Identify which cell holds the provided text, then report its (X, Y) central coordinate. 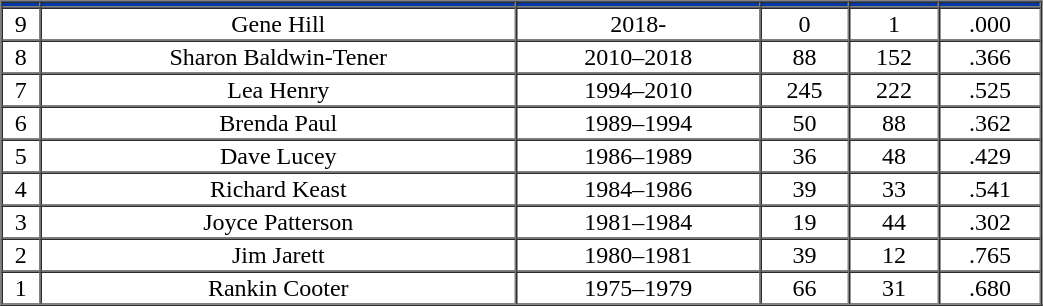
Joyce Patterson (278, 222)
1984–1986 (638, 188)
7 (21, 90)
0 (805, 24)
12 (894, 254)
1981–1984 (638, 222)
.765 (990, 254)
.541 (990, 188)
Richard Keast (278, 188)
Rankin Cooter (278, 288)
5 (21, 156)
.429 (990, 156)
6 (21, 122)
245 (805, 90)
36 (805, 156)
152 (894, 56)
.525 (990, 90)
1989–1994 (638, 122)
Sharon Baldwin-Tener (278, 56)
8 (21, 56)
.362 (990, 122)
Dave Lucey (278, 156)
9 (21, 24)
Brenda Paul (278, 122)
44 (894, 222)
Jim Jarett (278, 254)
48 (894, 156)
1975–1979 (638, 288)
4 (21, 188)
1986–1989 (638, 156)
31 (894, 288)
222 (894, 90)
1994–2010 (638, 90)
.302 (990, 222)
50 (805, 122)
3 (21, 222)
2 (21, 254)
.680 (990, 288)
.000 (990, 24)
33 (894, 188)
1980–1981 (638, 254)
.366 (990, 56)
Lea Henry (278, 90)
Gene Hill (278, 24)
19 (805, 222)
2018- (638, 24)
66 (805, 288)
2010–2018 (638, 56)
